Locate the cell with the specified text and output its [X, Y] center coordinate. 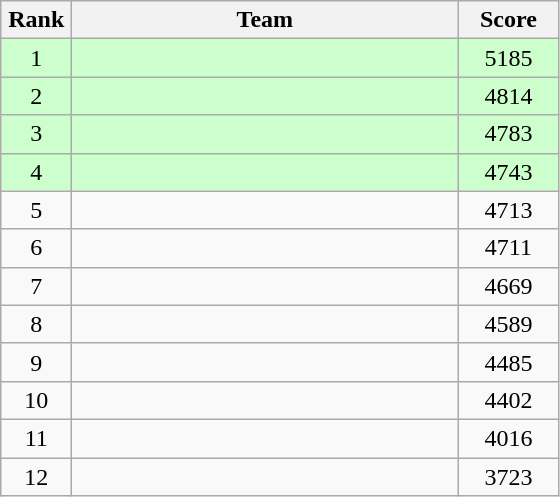
4 [36, 172]
4485 [508, 362]
11 [36, 438]
4783 [508, 134]
3723 [508, 477]
4713 [508, 210]
5 [36, 210]
Score [508, 20]
12 [36, 477]
8 [36, 324]
10 [36, 400]
1 [36, 58]
9 [36, 362]
4814 [508, 96]
Team [265, 20]
7 [36, 286]
4669 [508, 286]
Rank [36, 20]
6 [36, 248]
4589 [508, 324]
3 [36, 134]
4402 [508, 400]
4016 [508, 438]
4743 [508, 172]
5185 [508, 58]
2 [36, 96]
4711 [508, 248]
